Search for the cell housing the specified text and yield its (X, Y) center coordinate. 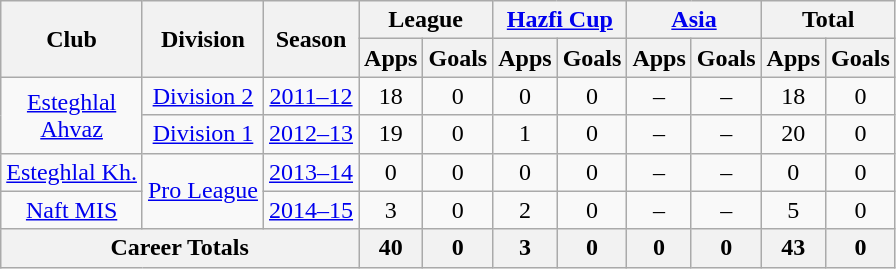
League (426, 20)
5 (793, 210)
EsteghlalAhvaz (72, 115)
Club (72, 39)
19 (391, 134)
Division 2 (202, 96)
20 (793, 134)
2011–12 (310, 96)
Hazfi Cup (560, 20)
Pro League (202, 191)
Naft MIS (72, 210)
2013–14 (310, 172)
43 (793, 248)
Asia (694, 20)
Esteghlal Kh. (72, 172)
2014–15 (310, 210)
Division 1 (202, 134)
40 (391, 248)
2012–13 (310, 134)
Total (828, 20)
1 (525, 134)
Career Totals (180, 248)
Division (202, 39)
Season (310, 39)
2 (525, 210)
